Provide the [x, y] coordinate of the cell's center where the given text is located.  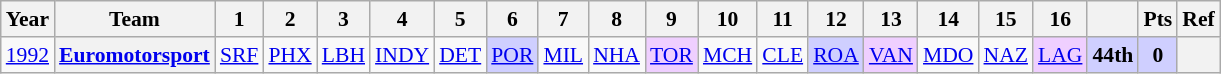
5 [460, 19]
DET [460, 55]
3 [344, 19]
1992 [28, 55]
Team [134, 19]
LAG [1060, 55]
Ref [1198, 19]
INDY [402, 55]
PHX [290, 55]
LBH [344, 55]
POR [512, 55]
11 [782, 19]
TOR [672, 55]
CLE [782, 55]
NAZ [1005, 55]
NHA [616, 55]
7 [563, 19]
MDO [948, 55]
Year [28, 19]
0 [1158, 55]
16 [1060, 19]
6 [512, 19]
Pts [1158, 19]
ROA [836, 55]
SRF [240, 55]
4 [402, 19]
VAN [891, 55]
2 [290, 19]
MIL [563, 55]
1 [240, 19]
9 [672, 19]
Euromotorsport [134, 55]
MCH [728, 55]
15 [1005, 19]
13 [891, 19]
44th [1112, 55]
10 [728, 19]
14 [948, 19]
12 [836, 19]
8 [616, 19]
